Determine the (x, y) coordinate at the center of the cell enclosing the given text.  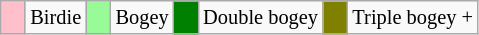
Double bogey (260, 17)
Birdie (56, 17)
Triple bogey + (413, 17)
Bogey (142, 17)
